Search for the cell housing the specified text and yield its (X, Y) center coordinate. 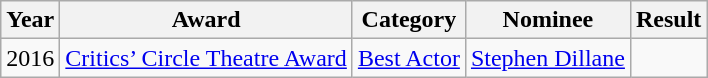
Critics’ Circle Theatre Award (206, 58)
2016 (30, 58)
Category (408, 20)
Nominee (548, 20)
Result (668, 20)
Award (206, 20)
Best Actor (408, 58)
Year (30, 20)
Stephen Dillane (548, 58)
